Pinpoint the cell where the given text exists, returning its (x, y) midpoint coordinate. 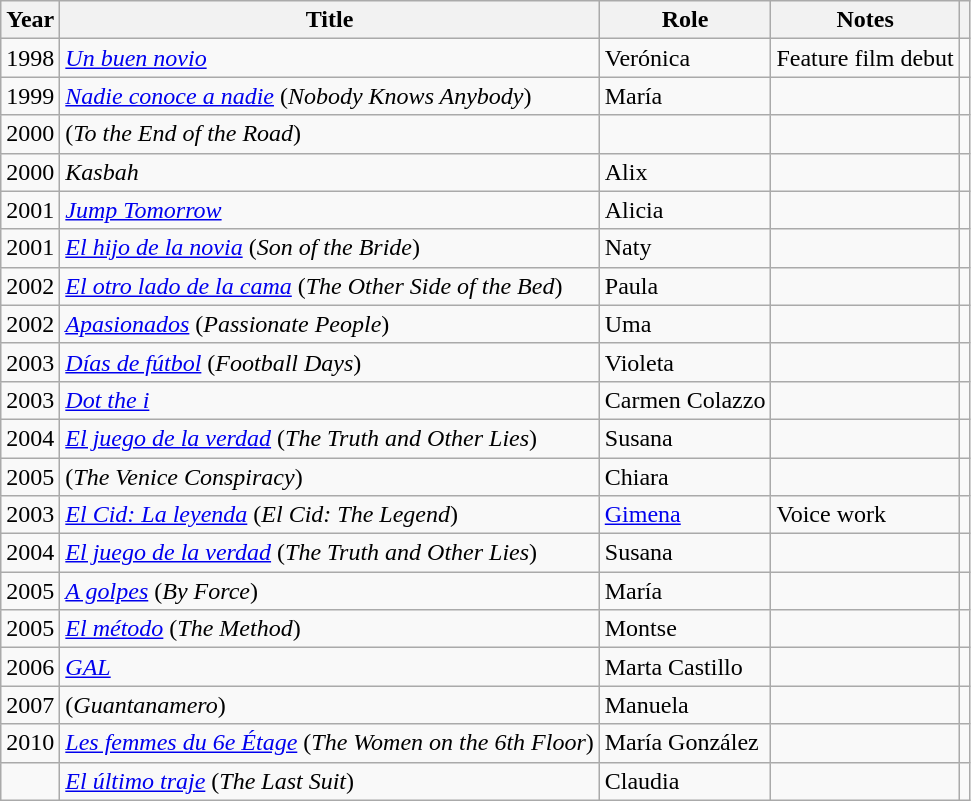
Montse (685, 629)
Días de fútbol (Football Days) (330, 362)
El Cid: La leyenda (El Cid: The Legend) (330, 515)
2010 (30, 743)
María González (685, 743)
Feature film debut (865, 58)
Jump Tomorrow (330, 210)
Marta Castillo (685, 667)
Violeta (685, 362)
Uma (685, 324)
Apasionados (Passionate People) (330, 324)
GAL (330, 667)
1999 (30, 96)
Naty (685, 248)
Year (30, 20)
Kasbah (330, 172)
(Guantanamero) (330, 705)
Chiara (685, 477)
Alicia (685, 210)
2006 (30, 667)
Un buen novio (330, 58)
Voice work (865, 515)
El método (The Method) (330, 629)
2007 (30, 705)
Claudia (685, 781)
Alix (685, 172)
(The Venice Conspiracy) (330, 477)
Role (685, 20)
Manuela (685, 705)
1998 (30, 58)
Verónica (685, 58)
Dot the i (330, 400)
Les femmes du 6e Étage (The Women on the 6th Floor) (330, 743)
El otro lado de la cama (The Other Side of the Bed) (330, 286)
Title (330, 20)
El hijo de la novia (Son of the Bride) (330, 248)
Nadie conoce a nadie (Nobody Knows Anybody) (330, 96)
A golpes (By Force) (330, 591)
(To the End of the Road) (330, 134)
Gimena (685, 515)
El último traje (The Last Suit) (330, 781)
Carmen Colazzo (685, 400)
Paula (685, 286)
Notes (865, 20)
